Search for the cell housing the specified text and yield its (x, y) center coordinate. 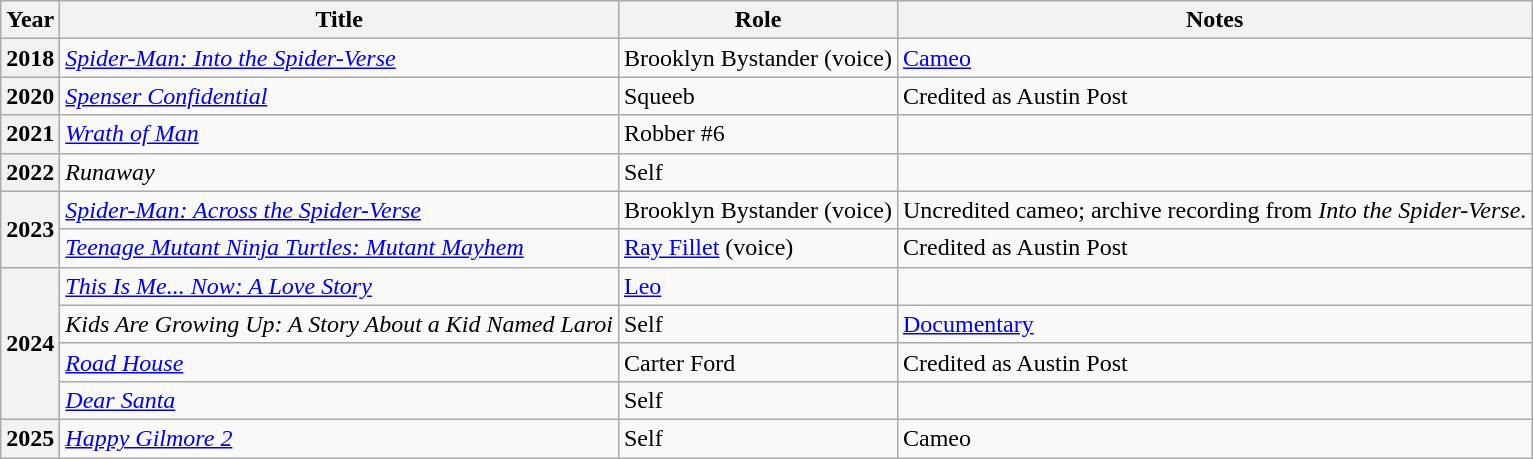
Title (340, 20)
Road House (340, 362)
2025 (30, 438)
Leo (758, 286)
Kids Are Growing Up: A Story About a Kid Named Laroi (340, 324)
Robber #6 (758, 134)
Ray Fillet (voice) (758, 248)
Spider-Man: Across the Spider-Verse (340, 210)
Notes (1214, 20)
2018 (30, 58)
Role (758, 20)
2023 (30, 229)
Spenser Confidential (340, 96)
This Is Me... Now: A Love Story (340, 286)
Wrath of Man (340, 134)
2021 (30, 134)
Documentary (1214, 324)
2020 (30, 96)
Runaway (340, 172)
Happy Gilmore 2 (340, 438)
Dear Santa (340, 400)
Spider-Man: Into the Spider-Verse (340, 58)
Squeeb (758, 96)
Year (30, 20)
2024 (30, 343)
Teenage Mutant Ninja Turtles: Mutant Mayhem (340, 248)
2022 (30, 172)
Uncredited cameo; archive recording from Into the Spider-Verse. (1214, 210)
Carter Ford (758, 362)
